Output the (x, y) coordinate of the center of the cell containing the given text.  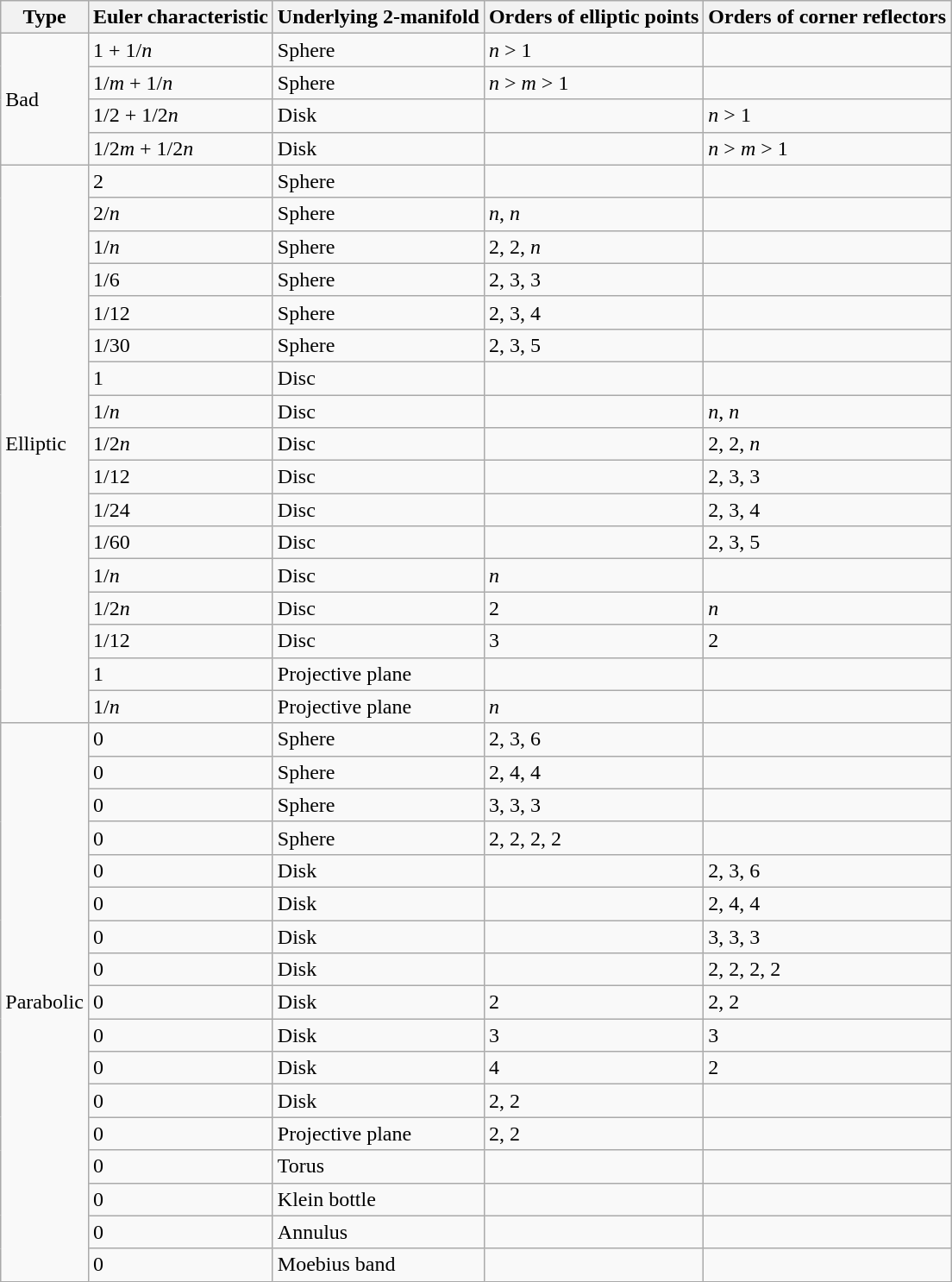
1/6 (180, 280)
Klein bottle (378, 1199)
1/2 + 1/2n (180, 116)
1 + 1/n (180, 50)
4 (593, 1068)
Elliptic (45, 443)
Annulus (378, 1232)
Torus (378, 1166)
Moebius band (378, 1265)
Euler characteristic (180, 17)
2/n (180, 214)
1/60 (180, 543)
1/24 (180, 510)
Parabolic (45, 1002)
Orders of elliptic points (593, 17)
1/2m + 1/2n (180, 148)
1/m + 1/n (180, 83)
Bad (45, 99)
Type (45, 17)
1/30 (180, 345)
Orders of corner reflectors (828, 17)
Underlying 2-manifold (378, 17)
